Output the [x, y] coordinate of the center of the cell containing the given text.  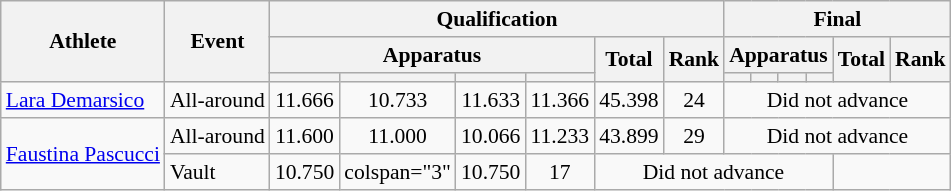
11.600 [304, 136]
43.899 [628, 136]
11.233 [560, 136]
11.666 [304, 101]
45.398 [628, 101]
11.366 [560, 101]
10.066 [490, 136]
Qualification [497, 19]
Final [837, 19]
24 [694, 101]
11.633 [490, 101]
11.000 [398, 136]
10.733 [398, 101]
29 [694, 136]
Lara Demarsico [83, 101]
17 [560, 172]
Vault [218, 172]
Event [218, 42]
Faustina Pascucci [83, 154]
Athlete [83, 42]
colspan="3" [398, 172]
